Locate the cell with the specified text and output its [X, Y] center coordinate. 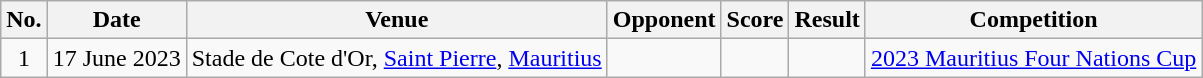
Opponent [664, 20]
17 June 2023 [116, 58]
No. [24, 20]
Venue [396, 20]
2023 Mauritius Four Nations Cup [1033, 58]
Result [827, 20]
1 [24, 58]
Competition [1033, 20]
Stade de Cote d'Or, Saint Pierre, Mauritius [396, 58]
Date [116, 20]
Score [755, 20]
